Detect which cell encompasses the target text, then output its [X, Y] center coordinate. 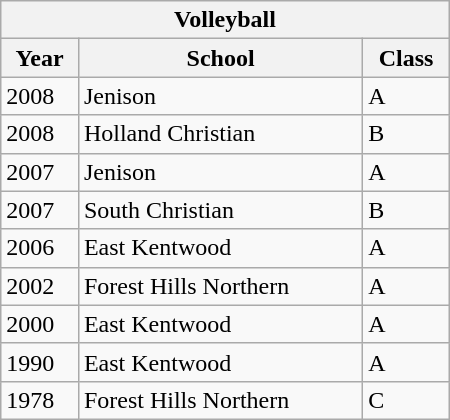
C [406, 400]
2006 [40, 248]
1990 [40, 362]
School [220, 58]
Class [406, 58]
Year [40, 58]
2002 [40, 286]
2000 [40, 324]
1978 [40, 400]
Volleyball [225, 20]
South Christian [220, 210]
Holland Christian [220, 134]
